Pinpoint the cell where the given text exists, returning its [X, Y] midpoint coordinate. 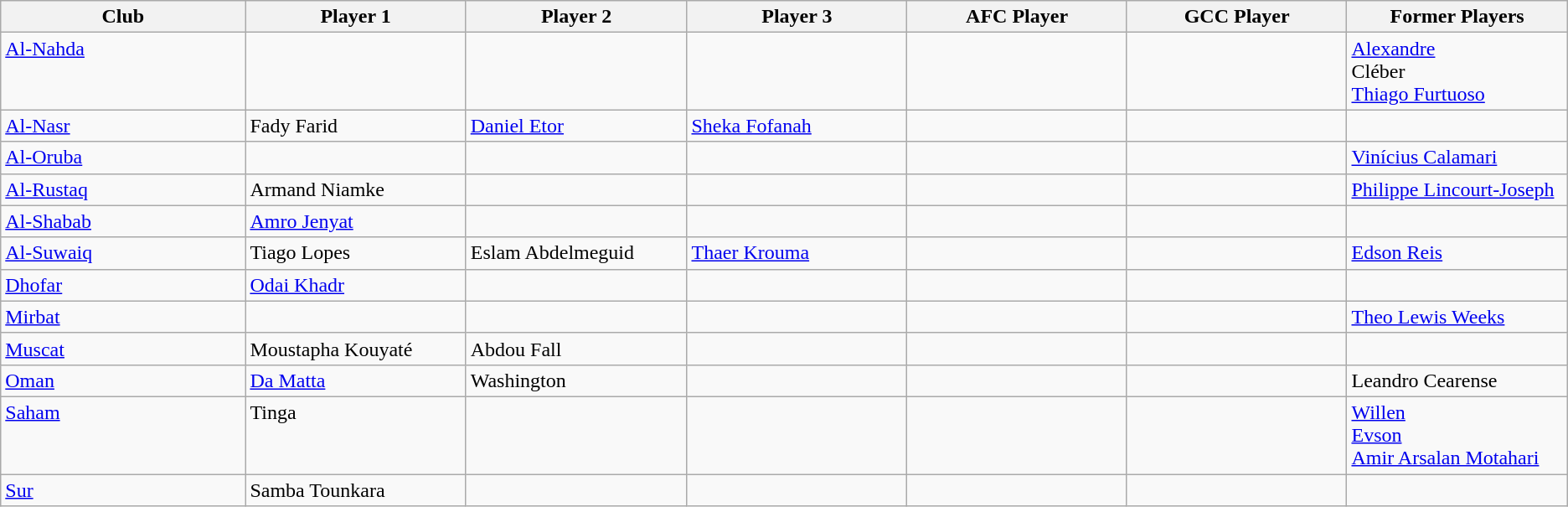
Al-Suwaiq [123, 253]
Al-Nahda [123, 71]
Al-Shabab [123, 221]
Amro Jenyat [355, 221]
Moustapha Kouyaté [355, 349]
Thaer Krouma [797, 253]
Sheka Fofanah [797, 126]
GCC Player [1236, 17]
Alexandre Cléber Thiago Furtuoso [1457, 71]
Oman [123, 380]
Dhofar [123, 285]
Tiago Lopes [355, 253]
Eslam Abdelmeguid [576, 253]
Club [123, 17]
Theo Lewis Weeks [1457, 317]
Samba Tounkara [355, 490]
Player 1 [355, 17]
Fady Farid [355, 126]
Mirbat [123, 317]
Player 2 [576, 17]
Muscat [123, 349]
Former Players [1457, 17]
Daniel Etor [576, 126]
Da Matta [355, 380]
Al-Rustaq [123, 189]
Washington [576, 380]
Philippe Lincourt-Joseph [1457, 189]
Edson Reis [1457, 253]
Odai Khadr [355, 285]
Al-Oruba [123, 158]
Willen Evson Amir Arsalan Motahari [1457, 435]
Abdou Fall [576, 349]
Player 3 [797, 17]
Leandro Cearense [1457, 380]
AFC Player [1017, 17]
Armand Niamke [355, 189]
Saham [123, 435]
Sur [123, 490]
Tinga [355, 435]
Al-Nasr [123, 126]
Vinícius Calamari [1457, 158]
